For the text-containing cell, return its midpoint in (X, Y) coordinate format. 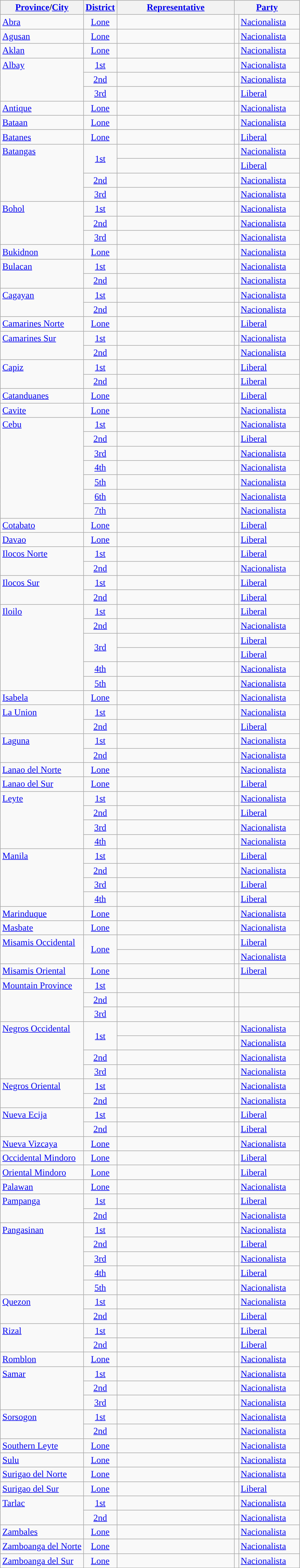
Negros Oriental (42, 1093)
6th (100, 496)
Nueva Ecija (42, 1122)
Catanduanes (42, 396)
Zamboanga del Sur (42, 1561)
Camarines Norte (42, 324)
La Union (42, 719)
Palawan (42, 1187)
Davao (42, 540)
Albay (42, 79)
Camarines Sur (42, 345)
Misamis Oriental (42, 971)
Pangasinan (42, 1259)
Province/City (42, 8)
Surigao del Norte (42, 1474)
Isabela (42, 698)
Pampanga (42, 1208)
District (100, 8)
Marinduque (42, 914)
Lanao del Sur (42, 784)
Cotabato (42, 525)
Abra (42, 22)
Bohol (42, 223)
Tarlac (42, 1510)
Cebu (42, 468)
Zambales (42, 1532)
Occidental Mindoro (42, 1158)
Iloilo (42, 647)
Agusan (42, 36)
Oriental Mindoro (42, 1172)
Romblon (42, 1359)
Surigao del Sur (42, 1489)
Ilocos Norte (42, 561)
Cavite (42, 410)
Southern Leyte (42, 1446)
Capiz (42, 374)
Masbate (42, 928)
Ilocos Sur (42, 590)
Sorsogon (42, 1424)
Rizal (42, 1338)
Leyte (42, 820)
Representative (175, 8)
Bulacan (42, 274)
Sulu (42, 1460)
Laguna (42, 748)
Mountain Province (42, 1000)
Lanao del Norte (42, 770)
Batangas (42, 173)
Negros Occidental (42, 1050)
Quezon (42, 1309)
Nueva Vizcaya (42, 1144)
7th (100, 511)
Bataan (42, 122)
Party (267, 8)
Bukidnon (42, 252)
Cagayan (42, 302)
Misamis Occidental (42, 949)
Zamboanga del Norte (42, 1546)
Samar (42, 1388)
Manila (42, 877)
Aklan (42, 51)
Antique (42, 108)
Batanes (42, 137)
